Detect which cell encompasses the target text, then output its (x, y) center coordinate. 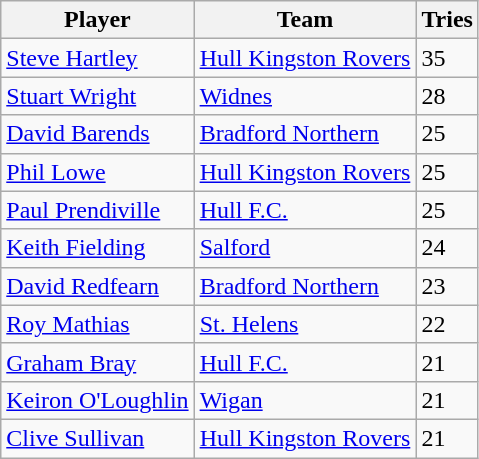
Salford (305, 248)
St. Helens (305, 324)
David Barends (98, 134)
Stuart Wright (98, 96)
23 (448, 286)
Steve Hartley (98, 58)
David Redfearn (98, 286)
35 (448, 58)
Roy Mathias (98, 324)
Phil Lowe (98, 172)
22 (448, 324)
Tries (448, 20)
Player (98, 20)
Keith Fielding (98, 248)
Clive Sullivan (98, 438)
24 (448, 248)
28 (448, 96)
Graham Bray (98, 362)
Paul Prendiville (98, 210)
Keiron O'Loughlin (98, 400)
Team (305, 20)
Widnes (305, 96)
Wigan (305, 400)
